Locate the cell with the specified text and output its (X, Y) center coordinate. 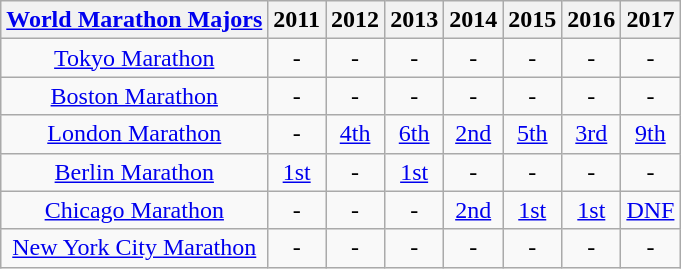
2016 (592, 20)
4th (356, 134)
Tokyo Marathon (134, 58)
2012 (356, 20)
World Marathon Majors (134, 20)
2013 (414, 20)
9th (650, 134)
London Marathon (134, 134)
3rd (592, 134)
6th (414, 134)
2011 (297, 20)
5th (532, 134)
DNF (650, 210)
2015 (532, 20)
2017 (650, 20)
Chicago Marathon (134, 210)
2014 (474, 20)
Berlin Marathon (134, 172)
New York City Marathon (134, 248)
Boston Marathon (134, 96)
